For the text-containing cell, return its midpoint in (x, y) coordinate format. 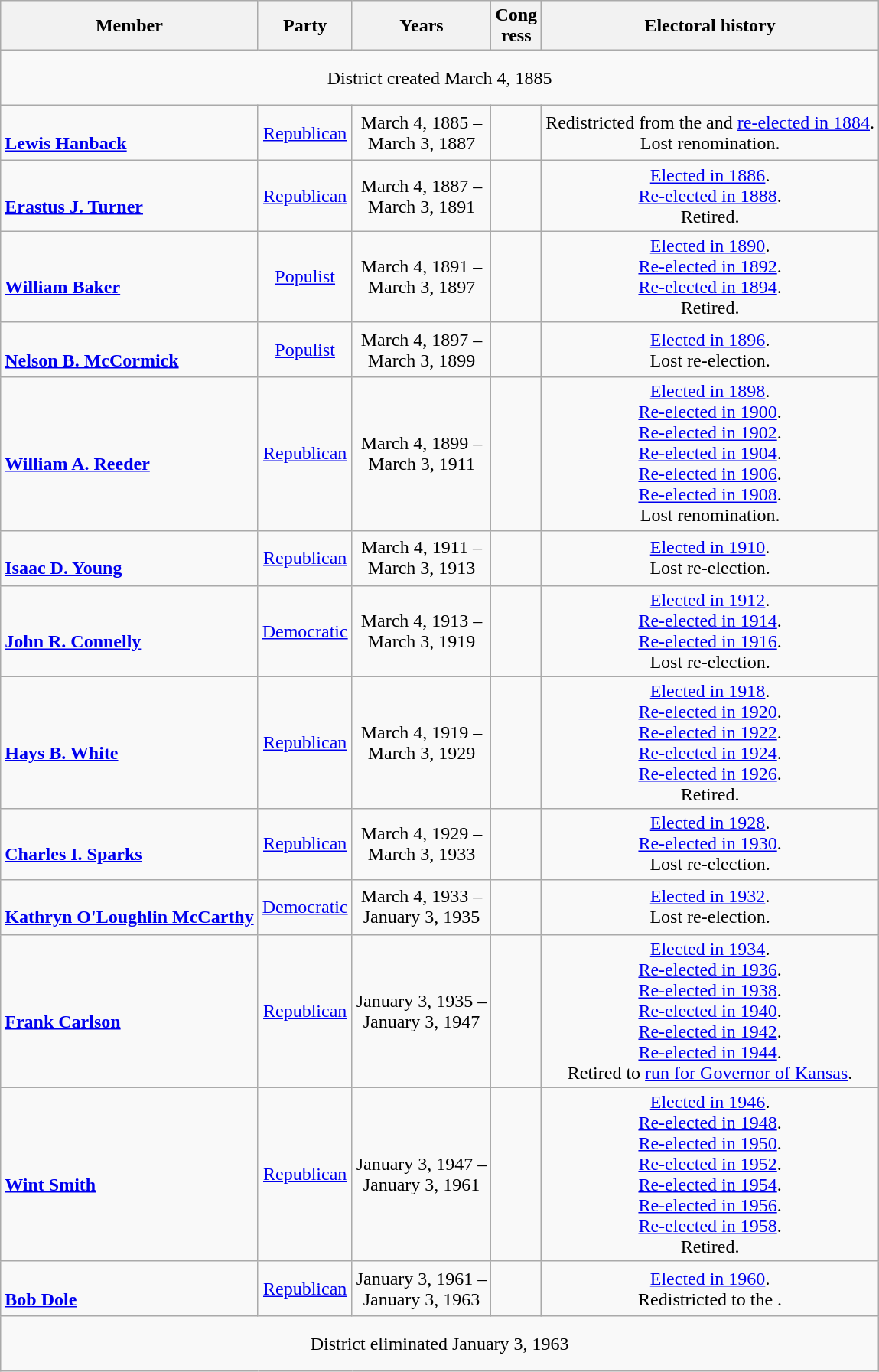
Elected in 1932.Lost re-election. (710, 907)
Elected in 1918.Re-elected in 1920.Re-elected in 1922.Re-elected in 1924.Re-elected in 1926.Retired. (710, 742)
March 4, 1897 –March 3, 1899 (422, 350)
March 4, 1913 –March 3, 1919 (422, 631)
District created March 4, 1885 (440, 78)
Elected in 1912.Re-elected in 1914.Re-elected in 1916.Lost re-election. (710, 631)
Elected in 1896.Lost re-election. (710, 350)
District eliminated January 3, 1963 (440, 1344)
Electoral history (710, 26)
William Baker (129, 277)
Years (422, 26)
March 4, 1919 –March 3, 1929 (422, 742)
Isaac D. Young (129, 558)
January 3, 1935 –January 3, 1947 (422, 1011)
Elected in 1946.Re-elected in 1948.Re-elected in 1950.Re-elected in 1952.Re-elected in 1954.Re-elected in 1956.Re-elected in 1958.Retired. (710, 1174)
March 4, 1933 –January 3, 1935 (422, 907)
Elected in 1928.Re-elected in 1930.Lost re-election. (710, 844)
Nelson B. McCormick (129, 350)
Redistricted from the and re-elected in 1884.Lost renomination. (710, 133)
Elected in 1910.Lost re-election. (710, 558)
Kathryn O'Loughlin McCarthy (129, 907)
Hays B. White (129, 742)
March 4, 1899 –March 3, 1911 (422, 454)
John R. Connelly (129, 631)
Frank Carlson (129, 1011)
Elected in 1898.Re-elected in 1900.Re-elected in 1902.Re-elected in 1904.Re-elected in 1906.Re-elected in 1908.Lost renomination. (710, 454)
March 4, 1887 –March 3, 1891 (422, 196)
March 4, 1929 –March 3, 1933 (422, 844)
Elected in 1960.Redistricted to the . (710, 1289)
March 4, 1885 –March 3, 1887 (422, 133)
Charles I. Sparks (129, 844)
Elected in 1886.Re-elected in 1888.Retired. (710, 196)
March 4, 1911 –March 3, 1913 (422, 558)
Wint Smith (129, 1174)
Lewis Hanback (129, 133)
Elected in 1890.Re-elected in 1892.Re-elected in 1894.Retired. (710, 277)
Elected in 1934.Re-elected in 1936.Re-elected in 1938.Re-elected in 1940.Re-elected in 1942.Re-elected in 1944.Retired to run for Governor of Kansas. (710, 1011)
Bob Dole (129, 1289)
March 4, 1891 –March 3, 1897 (422, 277)
Congress (516, 26)
Member (129, 26)
Erastus J. Turner (129, 196)
Party (304, 26)
January 3, 1961 –January 3, 1963 (422, 1289)
William A. Reeder (129, 454)
January 3, 1947 –January 3, 1961 (422, 1174)
